Determine the [x, y] coordinate at the center of the cell enclosing the given text.  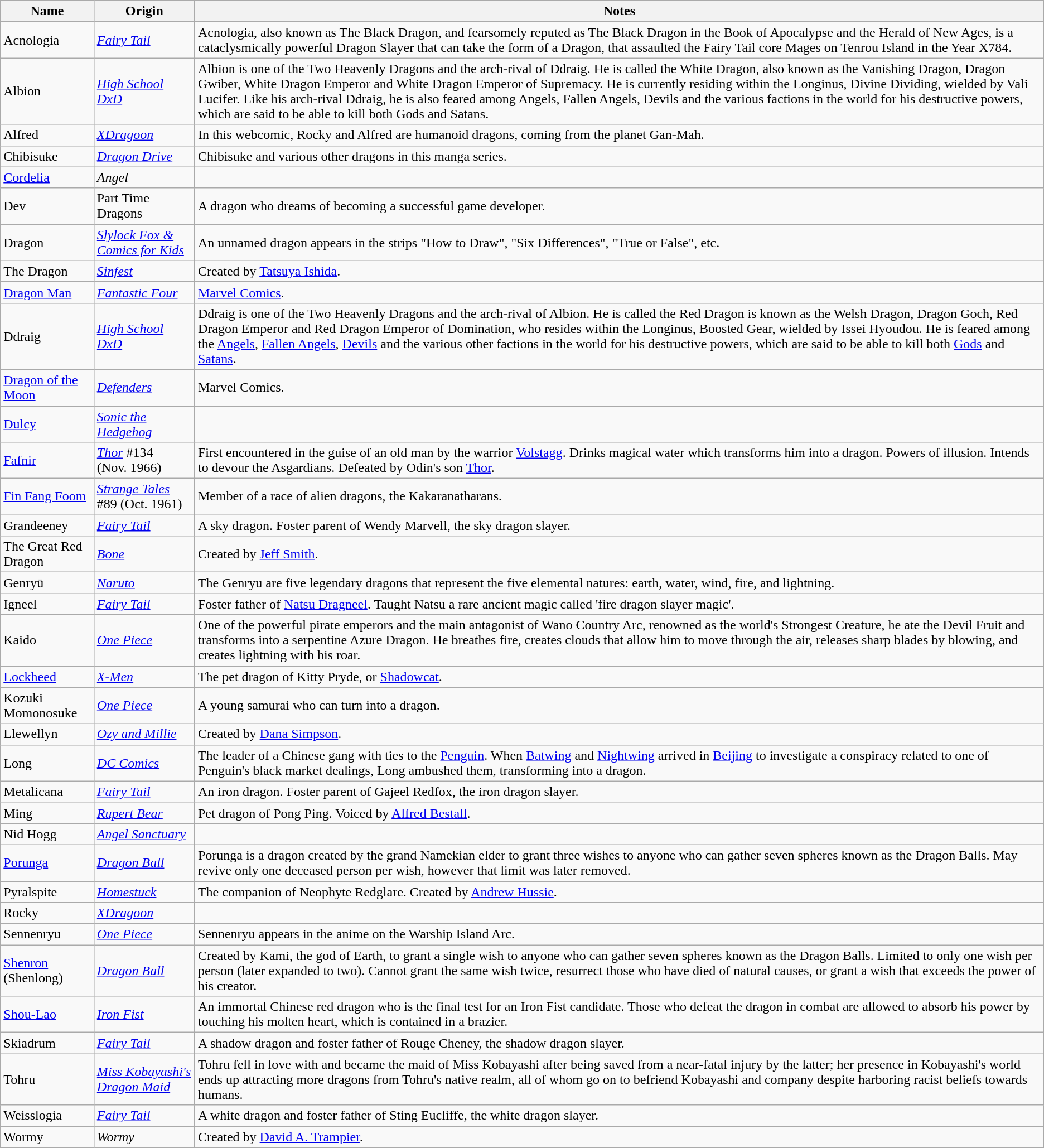
Dragon Man [47, 292]
DC Comics [144, 763]
Tohru [47, 1079]
Acnologia [47, 40]
A white dragon and foster father of Sting Eucliffe, the white dragon slayer. [619, 1116]
An unnamed dragon appears in the strips "How to Draw", "Six Differences", "True or False", etc. [619, 242]
Alfred [47, 135]
Sonic the Hedgehog [144, 424]
Fafnir [47, 461]
In this webcomic, Rocky and Alfred are humanoid dragons, coming from the planet Gan-Mah. [619, 135]
A dragon who dreams of becoming a successful game developer. [619, 206]
Miss Kobayashi's Dragon Maid [144, 1079]
Strange Tales #89 (Oct. 1961) [144, 496]
Kozuki Momonosuke [47, 705]
Homestuck [144, 892]
Chibisuke and various other dragons in this manga series. [619, 156]
Metalicana [47, 792]
Weisslogia [47, 1116]
A young samurai who can turn into a dragon. [619, 705]
Member of a race of alien dragons, the Kakaranatharans. [619, 496]
Llewellyn [47, 734]
Defenders [144, 387]
Part Time Dragons [144, 206]
Grandeeney [47, 525]
Nid Hogg [47, 834]
Name [47, 11]
The pet dragon of Kitty Pryde, or Shadowcat. [619, 677]
The Great Red Dragon [47, 554]
Dev [47, 206]
Shou-Lao [47, 1014]
Created by Tatsuya Ishida. [619, 271]
The Genryu are five legendary dragons that represent the five elemental natures: earth, water, wind, fire, and lightning. [619, 583]
Created by Jeff Smith. [619, 554]
Genryū [47, 583]
Angel Sanctuary [144, 834]
Foster father of Natsu Dragneel. Taught Natsu a rare ancient magic called 'fire dragon slayer magic'. [619, 604]
Rupert Bear [144, 813]
Porunga [47, 862]
Ddraig [47, 336]
Created by David A. Trampier. [619, 1137]
Albion [47, 91]
Ozy and Millie [144, 734]
Slylock Fox & Comics for Kids [144, 242]
Kaido [47, 640]
Notes [619, 11]
The companion of Neophyte Redglare. Created by Andrew Hussie. [619, 892]
Dragon of the Moon [47, 387]
The Dragon [47, 271]
Sennenryu appears in the anime on the Warship Island Arc. [619, 934]
Igneel [47, 604]
Angel [144, 177]
An iron dragon. Foster parent of Gajeel Redfox, the iron dragon slayer. [619, 792]
Long [47, 763]
A sky dragon. Foster parent of Wendy Marvell, the sky dragon slayer. [619, 525]
Pet dragon of Pong Ping. Voiced by Alfred Bestall. [619, 813]
Fantastic Four [144, 292]
Skiadrum [47, 1043]
Dragon [47, 242]
Ming [47, 813]
Naruto [144, 583]
Dulcy [47, 424]
Sinfest [144, 271]
Sennenryu [47, 934]
Rocky [47, 913]
Cordelia [47, 177]
Origin [144, 11]
Fin Fang Foom [47, 496]
Created by Dana Simpson. [619, 734]
Bone [144, 554]
X-Men [144, 677]
Pyralspite [47, 892]
Shenron (Shenlong) [47, 971]
Thor #134(Nov. 1966) [144, 461]
Dragon Drive [144, 156]
Chibisuke [47, 156]
Lockheed [47, 677]
A shadow dragon and foster father of Rouge Cheney, the shadow dragon slayer. [619, 1043]
Iron Fist [144, 1014]
